Determine the [X, Y] coordinate at the center of the cell enclosing the given text.  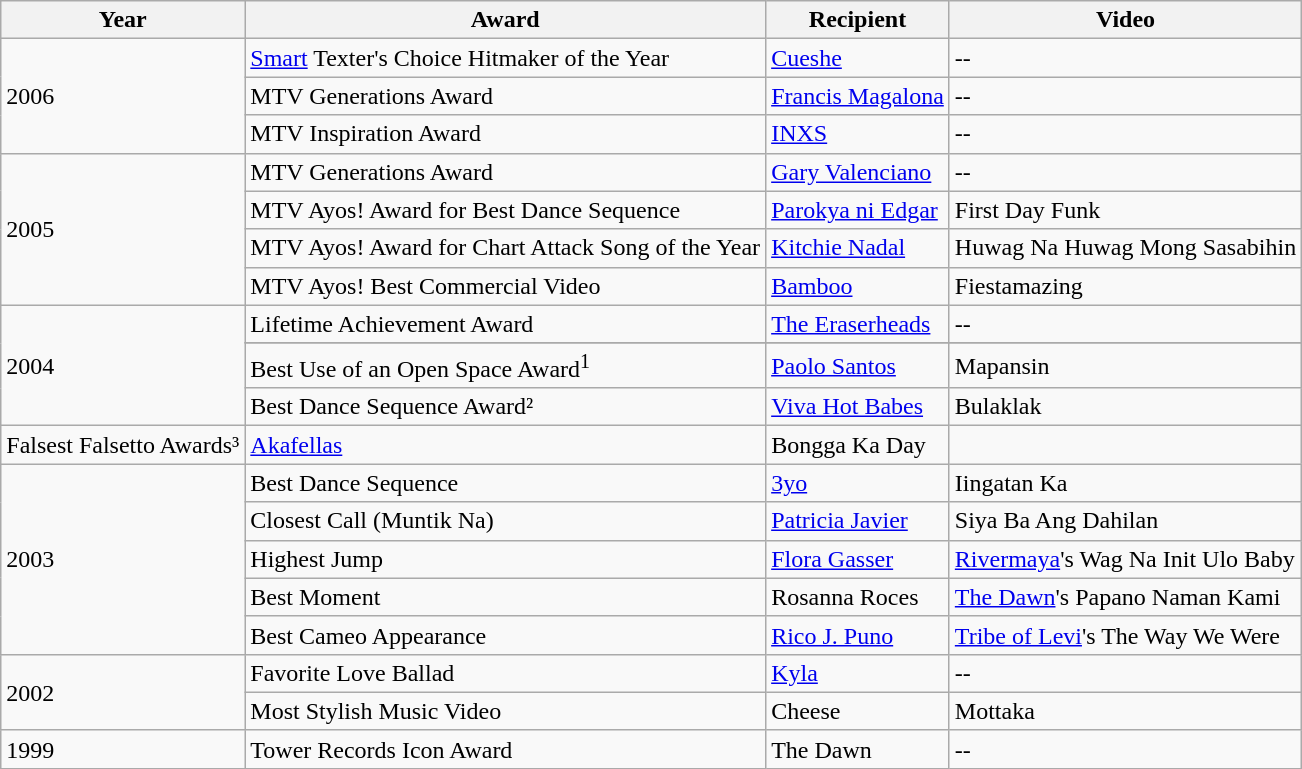
Lifetime Achievement Award [506, 324]
Cheese [858, 711]
Smart Texter's Choice Hitmaker of the Year [506, 58]
Closest Call (Muntik Na) [506, 521]
2005 [123, 229]
Tower Records Icon Award [506, 749]
Highest Jump [506, 559]
Siya Ba Ang Dahilan [1125, 521]
Video [1125, 20]
2002 [123, 692]
Cueshe [858, 58]
Favorite Love Ballad [506, 673]
Huwag Na Huwag Mong Sasabihin [1125, 248]
Akafellas [506, 445]
Francis Magalona [858, 96]
Rosanna Roces [858, 597]
Best Moment [506, 597]
Best Dance Sequence [506, 483]
Parokya ni Edgar [858, 210]
Mapansin [1125, 366]
MTV Inspiration Award [506, 134]
2004 [123, 366]
MTV Ayos! Best Commercial Video [506, 286]
Kyla [858, 673]
MTV Ayos! Award for Chart Attack Song of the Year [506, 248]
Recipient [858, 20]
The Eraserheads [858, 324]
3yo [858, 483]
Iingatan Ka [1125, 483]
Year [123, 20]
Paolo Santos [858, 366]
Falsest Falsetto Awards³ [123, 445]
Most Stylish Music Video [506, 711]
INXS [858, 134]
MTV Ayos! Award for Best Dance Sequence [506, 210]
Bamboo [858, 286]
Award [506, 20]
Viva Hot Babes [858, 407]
Bulaklak [1125, 407]
Tribe of Levi's The Way We Were [1125, 635]
The Dawn's Papano Naman Kami [1125, 597]
2003 [123, 559]
Rico J. Puno [858, 635]
First Day Funk [1125, 210]
1999 [123, 749]
Best Dance Sequence Award² [506, 407]
Kitchie Nadal [858, 248]
Rivermaya's Wag Na Init Ulo Baby [1125, 559]
Fiestamazing [1125, 286]
Mottaka [1125, 711]
Bongga Ka Day [858, 445]
Gary Valenciano [858, 172]
2006 [123, 96]
The Dawn [858, 749]
Best Use of an Open Space Award1 [506, 366]
Best Cameo Appearance [506, 635]
Flora Gasser [858, 559]
Patricia Javier [858, 521]
